Locate the cell with the specified text and output its (X, Y) center coordinate. 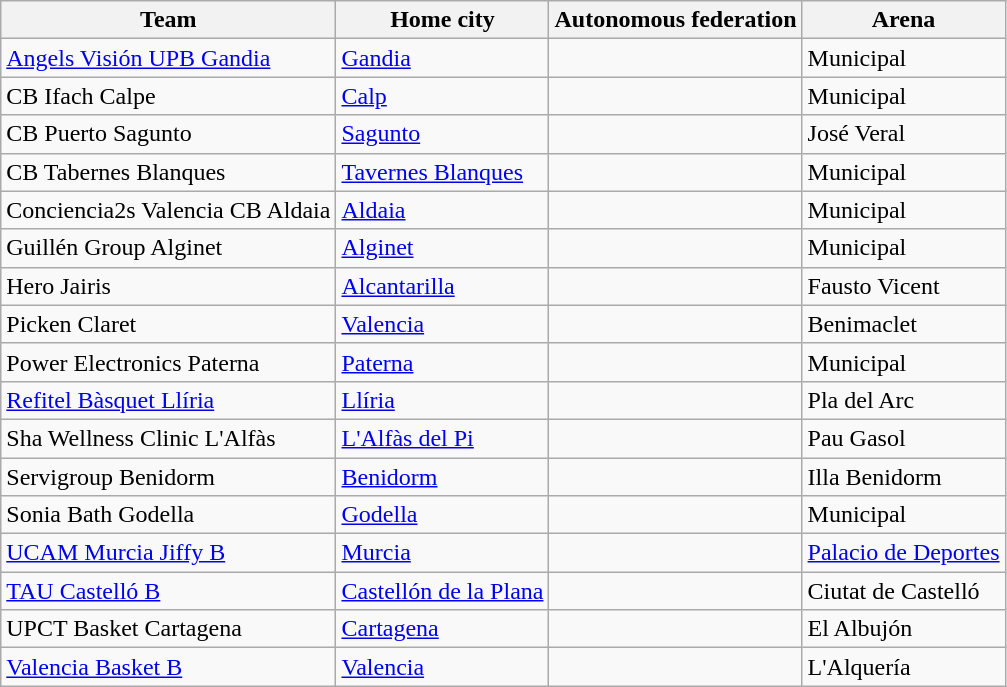
L'Alfàs del Pi (442, 438)
UCAM Murcia Jiffy B (168, 553)
Palacio de Deportes (904, 553)
Sagunto (442, 134)
Angels Visión UPB Gandia (168, 58)
Power Electronics Paterna (168, 362)
Castellón de la Plana (442, 591)
Paterna (442, 362)
Pla del Arc (904, 400)
Llíria (442, 400)
Gandia (442, 58)
TAU Castelló B (168, 591)
Sha Wellness Clinic L'Alfàs (168, 438)
Benidorm (442, 477)
Conciencia2s Valencia CB Aldaia (168, 210)
Fausto Vicent (904, 286)
Valencia Basket B (168, 667)
CB Ifach Calpe (168, 96)
Autonomous federation (676, 20)
Hero Jairis (168, 286)
Pau Gasol (904, 438)
Refitel Bàsquet Llíria (168, 400)
Aldaia (442, 210)
Alginet (442, 248)
Calp (442, 96)
Illa Benidorm (904, 477)
Servigroup Benidorm (168, 477)
UPCT Basket Cartagena (168, 629)
CB Tabernes Blanques (168, 172)
José Veral (904, 134)
Sonia Bath Godella (168, 515)
Godella (442, 515)
Picken Claret (168, 324)
Tavernes Blanques (442, 172)
Alcantarilla (442, 286)
Benimaclet (904, 324)
Guillén Group Alginet (168, 248)
Arena (904, 20)
Team (168, 20)
El Albujón (904, 629)
Cartagena (442, 629)
L'Alquería (904, 667)
Home city (442, 20)
Murcia (442, 553)
CB Puerto Sagunto (168, 134)
Ciutat de Castelló (904, 591)
